Locate the cell with the specified text and output its (x, y) center coordinate. 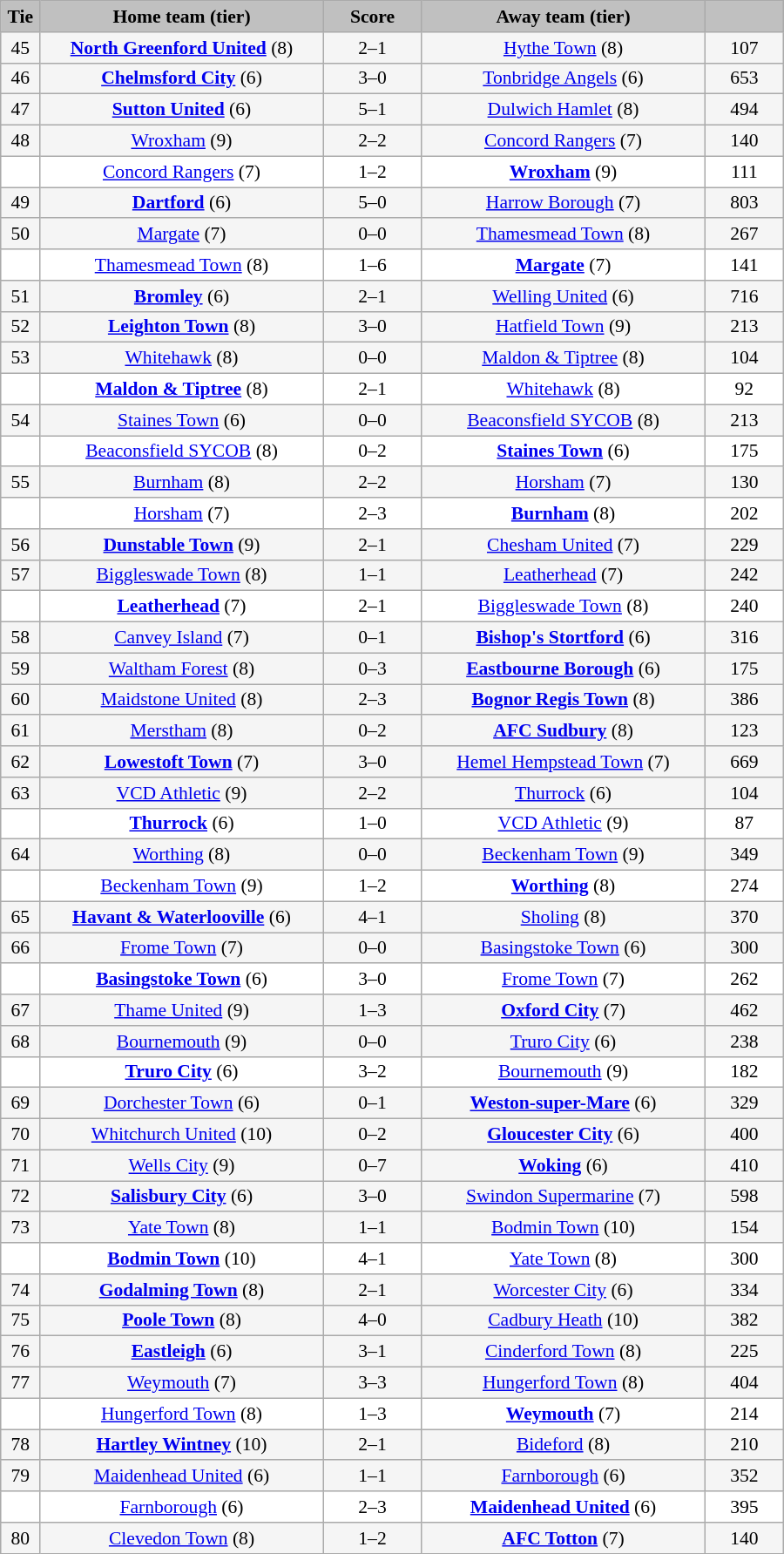
60 (21, 700)
329 (744, 1103)
45 (21, 48)
404 (744, 1383)
Tie (21, 17)
56 (21, 545)
3–1 (372, 1352)
111 (744, 172)
267 (744, 234)
202 (744, 513)
352 (744, 1476)
716 (744, 296)
Havant & Waterlooville (6) (182, 917)
803 (744, 203)
78 (21, 1445)
1–6 (372, 265)
382 (744, 1320)
54 (21, 420)
130 (744, 483)
57 (21, 575)
Eastbourne Borough (6) (564, 668)
Salisbury City (6) (182, 1197)
Dunstable Town (9) (182, 545)
274 (744, 886)
5–1 (372, 110)
182 (744, 1072)
Lowestoft Town (7) (182, 762)
69 (21, 1103)
400 (744, 1135)
Dulwich Hamlet (8) (564, 110)
AFC Sudbury (8) (564, 731)
65 (21, 917)
71 (21, 1165)
Hartley Wintney (10) (182, 1445)
Hemel Hempstead Town (7) (564, 762)
395 (744, 1507)
154 (744, 1228)
61 (21, 731)
410 (744, 1165)
494 (744, 110)
Hythe Town (8) (564, 48)
49 (21, 203)
Waltham Forest (8) (182, 668)
141 (744, 265)
51 (21, 296)
123 (744, 731)
47 (21, 110)
Dorchester Town (6) (182, 1103)
5–0 (372, 203)
55 (21, 483)
80 (21, 1538)
669 (744, 762)
225 (744, 1352)
North Greenford United (8) (182, 48)
Clevedon Town (8) (182, 1538)
Bideford (8) (564, 1445)
Maidstone United (8) (182, 700)
Home team (tier) (182, 17)
Oxford City (7) (564, 1010)
Gloucester City (6) (564, 1135)
Whitchurch United (10) (182, 1135)
52 (21, 327)
73 (21, 1228)
Swindon Supermarine (7) (564, 1197)
48 (21, 141)
334 (744, 1290)
210 (744, 1445)
Eastleigh (6) (182, 1352)
79 (21, 1476)
Cadbury Heath (10) (564, 1320)
262 (744, 980)
Chesham United (7) (564, 545)
Godalming Town (8) (182, 1290)
Weston-super-Mare (6) (564, 1103)
53 (21, 358)
Chelmsford City (6) (182, 78)
0–3 (372, 668)
214 (744, 1414)
4–0 (372, 1320)
87 (744, 824)
63 (21, 793)
Woking (6) (564, 1165)
70 (21, 1135)
68 (21, 1042)
76 (21, 1352)
462 (744, 1010)
370 (744, 917)
Bishop's Stortford (6) (564, 638)
74 (21, 1290)
Merstham (8) (182, 731)
58 (21, 638)
Sutton United (6) (182, 110)
75 (21, 1320)
240 (744, 607)
Poole Town (8) (182, 1320)
Hatfield Town (9) (564, 327)
46 (21, 78)
92 (744, 390)
Tonbridge Angels (6) (564, 78)
Bromley (6) (182, 296)
Thame United (9) (182, 1010)
653 (744, 78)
Bognor Regis Town (8) (564, 700)
229 (744, 545)
238 (744, 1042)
Sholing (8) (564, 917)
Wells City (9) (182, 1165)
72 (21, 1197)
Cinderford Town (8) (564, 1352)
316 (744, 638)
0–7 (372, 1165)
242 (744, 575)
66 (21, 948)
1–0 (372, 824)
67 (21, 1010)
Dartford (6) (182, 203)
Harrow Borough (7) (564, 203)
Worcester City (6) (564, 1290)
50 (21, 234)
62 (21, 762)
Leighton Town (8) (182, 327)
Canvey Island (7) (182, 638)
107 (744, 48)
598 (744, 1197)
59 (21, 668)
AFC Totton (7) (564, 1538)
77 (21, 1383)
Away team (tier) (564, 17)
3–3 (372, 1383)
3–2 (372, 1072)
Welling United (6) (564, 296)
349 (744, 855)
386 (744, 700)
Score (372, 17)
64 (21, 855)
